Determine the (x, y) coordinate at the center of the cell enclosing the given text.  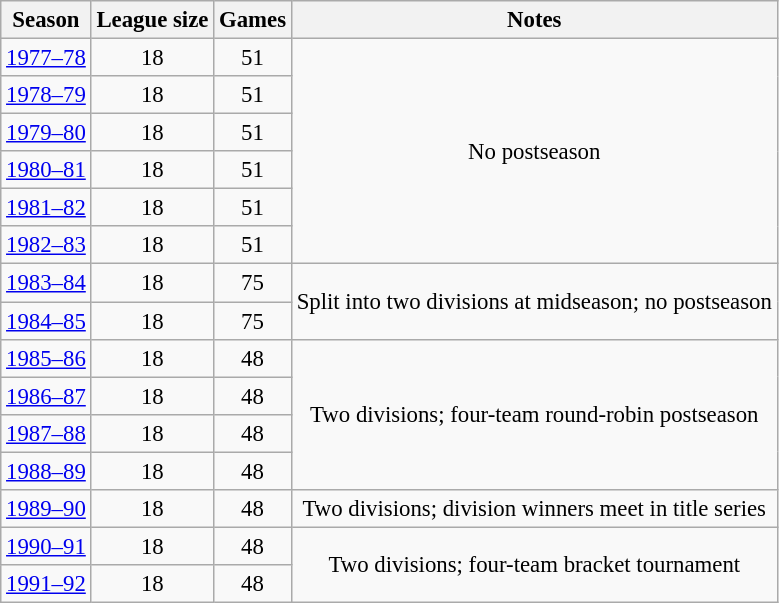
1982–83 (46, 245)
1989–90 (46, 509)
Season (46, 20)
1991–92 (46, 584)
1979–80 (46, 133)
Two divisions; division winners meet in title series (534, 509)
1988–89 (46, 471)
1984–85 (46, 321)
1983–84 (46, 283)
Two divisions; four-team round-robin postseason (534, 414)
Games (253, 20)
1981–82 (46, 208)
Notes (534, 20)
1985–86 (46, 358)
1987–88 (46, 433)
Split into two divisions at midseason; no postseason (534, 302)
1980–81 (46, 170)
1986–87 (46, 396)
1990–91 (46, 546)
Two divisions; four-team bracket tournament (534, 564)
1978–79 (46, 95)
League size (152, 20)
1977–78 (46, 58)
No postseason (534, 152)
